For the text-containing cell, return its midpoint in [X, Y] coordinate format. 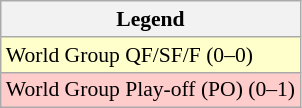
World Group Play-off (PO) (0–1) [150, 90]
World Group QF/SF/F (0–0) [150, 55]
Legend [150, 19]
